Identify which cell holds the provided text, then report its (X, Y) central coordinate. 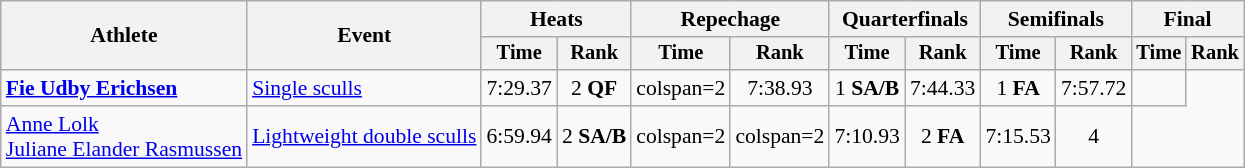
7:29.37 (518, 88)
Heats (556, 19)
Fie Udby Erichsen (124, 88)
4 (1094, 136)
1 FA (1018, 88)
1 SA/B (866, 88)
Single sculls (364, 88)
Event (364, 36)
7:44.33 (942, 88)
7:10.93 (866, 136)
Quarterfinals (904, 19)
Semifinals (1056, 19)
Anne LolkJuliane Elander Rasmussen (124, 136)
7:15.53 (1018, 136)
Athlete (124, 36)
7:57.72 (1094, 88)
6:59.94 (518, 136)
2 QF (594, 88)
Lightweight double sculls (364, 136)
Repechage (730, 19)
Final (1187, 19)
2 SA/B (594, 136)
2 FA (942, 136)
7:38.93 (780, 88)
